Identify which cell holds the provided text, then report its (x, y) central coordinate. 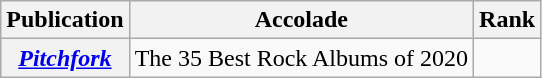
Pitchfork (65, 58)
Rank (508, 20)
The 35 Best Rock Albums of 2020 (301, 58)
Accolade (301, 20)
Publication (65, 20)
